Capture the cell that displays the provided text and extract its [X, Y] central coordinate. 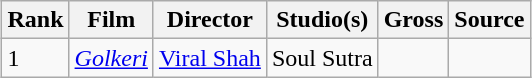
Director [210, 20]
Studio(s) [322, 20]
Golkeri [111, 58]
Film [111, 20]
Viral Shah [210, 58]
Source [490, 20]
Gross [414, 20]
Soul Sutra [322, 58]
Rank [36, 20]
1 [36, 58]
